Return (X, Y) of the center of cell containing provided text 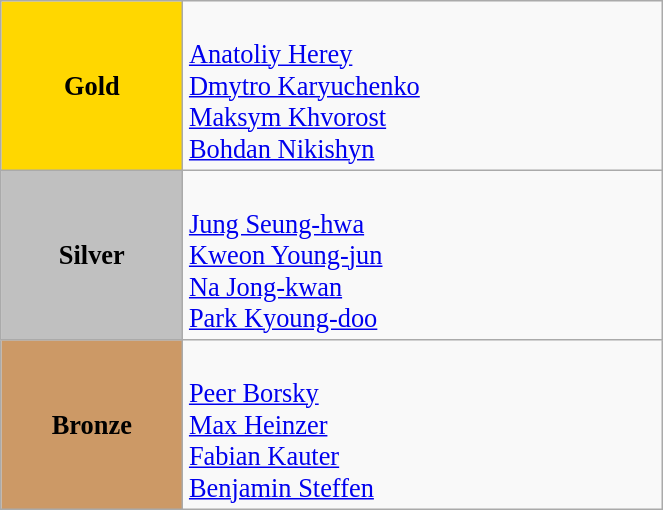
Peer BorskyMax HeinzerFabian KauterBenjamin Steffen (423, 424)
Anatoliy HereyDmytro KaryuchenkoMaksym KhvorostBohdan Nikishyn (423, 85)
Gold (92, 85)
Jung Seung-hwaKweon Young-junNa Jong-kwanPark Kyoung-doo (423, 255)
Bronze (92, 424)
Silver (92, 255)
